Return the [x, y] coordinate for the center point of the cell that contains the specified text.  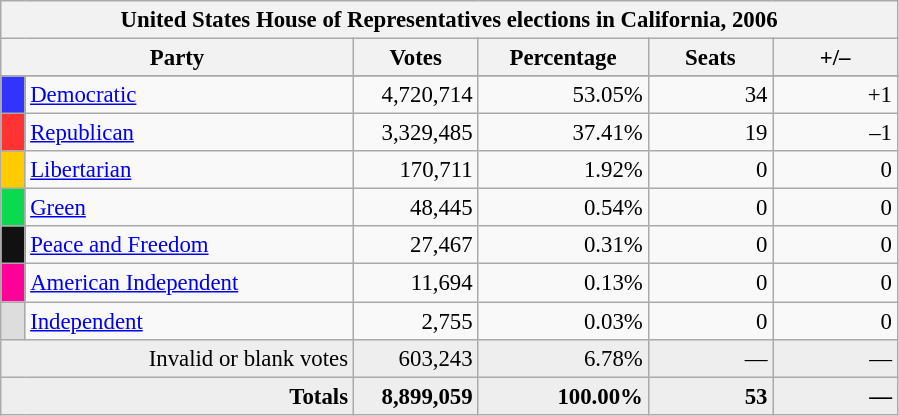
53 [710, 396]
Libertarian [189, 170]
100.00% [563, 396]
2,755 [416, 321]
Peace and Freedom [189, 245]
Independent [189, 321]
American Independent [189, 283]
Seats [710, 58]
4,720,714 [416, 95]
3,329,485 [416, 133]
+/– [836, 58]
603,243 [416, 358]
Votes [416, 58]
United States House of Representatives elections in California, 2006 [450, 20]
0.13% [563, 283]
Party [178, 58]
+1 [836, 95]
8,899,059 [416, 396]
Invalid or blank votes [178, 358]
0.03% [563, 321]
19 [710, 133]
11,694 [416, 283]
0.31% [563, 245]
170,711 [416, 170]
0.54% [563, 208]
Green [189, 208]
–1 [836, 133]
53.05% [563, 95]
Totals [178, 396]
37.41% [563, 133]
Republican [189, 133]
27,467 [416, 245]
Democratic [189, 95]
Percentage [563, 58]
48,445 [416, 208]
6.78% [563, 358]
34 [710, 95]
1.92% [563, 170]
